Pinpoint the cell where the given text exists, returning its [X, Y] midpoint coordinate. 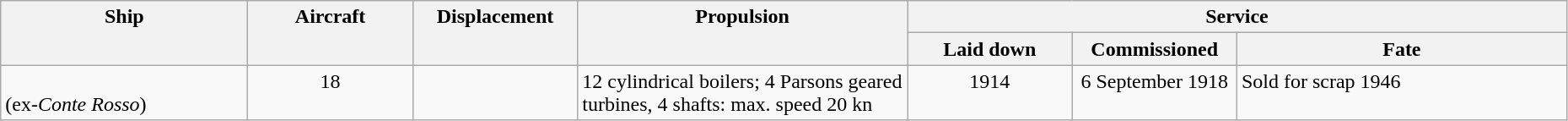
(ex-Conte Rosso) [125, 93]
18 [331, 93]
6 September 1918 [1154, 93]
Fate [1402, 49]
Displacement [494, 33]
Commissioned [1154, 49]
1914 [990, 93]
Aircraft [331, 33]
Sold for scrap 1946 [1402, 93]
Service [1237, 17]
Laid down [990, 49]
Propulsion [742, 33]
Ship [125, 33]
12 cylindrical boilers; 4 Parsons geared turbines, 4 shafts: max. speed 20 kn [742, 93]
